Locate the cell with the specified text and output its [X, Y] center coordinate. 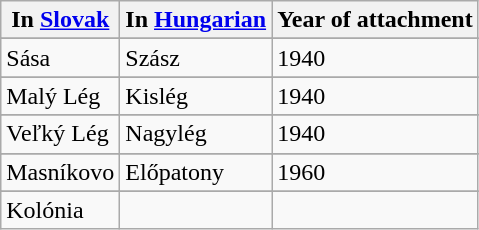
Szász [196, 58]
Malý Lég [60, 96]
Nagylég [196, 134]
1960 [376, 172]
Year of attachment [376, 20]
Sása [60, 58]
Veľký Lég [60, 134]
Kolónia [60, 210]
Kislég [196, 96]
In Slovak [60, 20]
Masníkovo [60, 172]
Előpatony [196, 172]
In Hungarian [196, 20]
